Scan for the cell matching the given text and deliver its [x, y] coordinate at center. 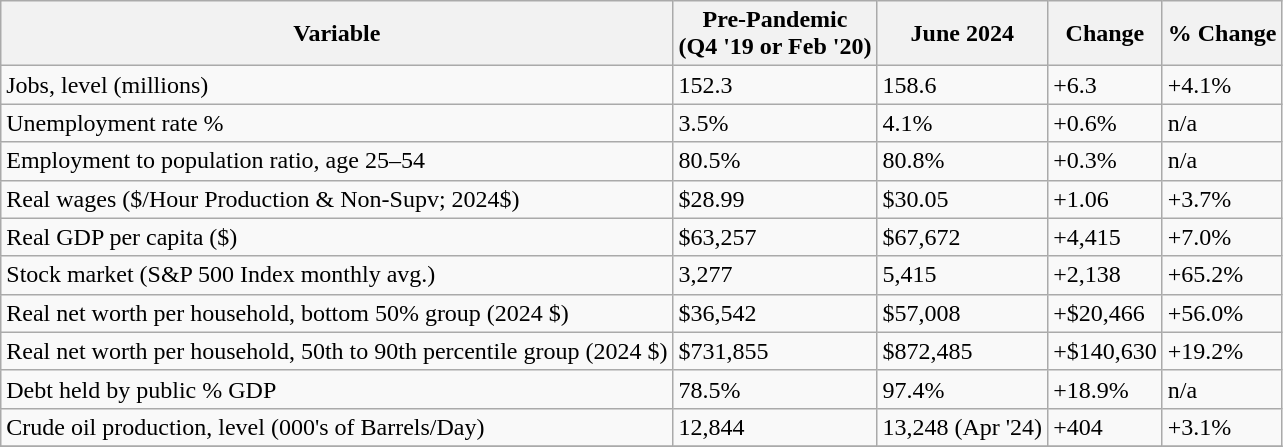
+65.2% [1222, 275]
80.5% [775, 161]
$63,257 [775, 237]
Debt held by public % GDP [337, 389]
13,248 (Apr '24) [962, 427]
+3.1% [1222, 427]
+4.1% [1222, 85]
Real net worth per household, 50th to 90th percentile group (2024 $) [337, 351]
+6.3 [1106, 85]
$731,855 [775, 351]
$872,485 [962, 351]
Real GDP per capita ($) [337, 237]
158.6 [962, 85]
152.3 [775, 85]
+3.7% [1222, 199]
+18.9% [1106, 389]
+1.06 [1106, 199]
+7.0% [1222, 237]
Real wages ($/Hour Production & Non-Supv; 2024$) [337, 199]
Variable [337, 34]
Jobs, level (millions) [337, 85]
Real net worth per household, bottom 50% group (2024 $) [337, 313]
Unemployment rate % [337, 123]
+404 [1106, 427]
June 2024 [962, 34]
5,415 [962, 275]
$67,672 [962, 237]
% Change [1222, 34]
+56.0% [1222, 313]
78.5% [775, 389]
3.5% [775, 123]
Stock market (S&P 500 Index monthly avg.) [337, 275]
$30.05 [962, 199]
Pre-Pandemic(Q4 '19 or Feb '20) [775, 34]
+2,138 [1106, 275]
3,277 [775, 275]
$28.99 [775, 199]
+19.2% [1222, 351]
80.8% [962, 161]
Change [1106, 34]
+$20,466 [1106, 313]
$36,542 [775, 313]
97.4% [962, 389]
12,844 [775, 427]
$57,008 [962, 313]
4.1% [962, 123]
Crude oil production, level (000's of Barrels/Day) [337, 427]
Employment to population ratio, age 25–54 [337, 161]
+0.3% [1106, 161]
+4,415 [1106, 237]
+$140,630 [1106, 351]
+0.6% [1106, 123]
